Locate the cell with the specified text and output its [X, Y] center coordinate. 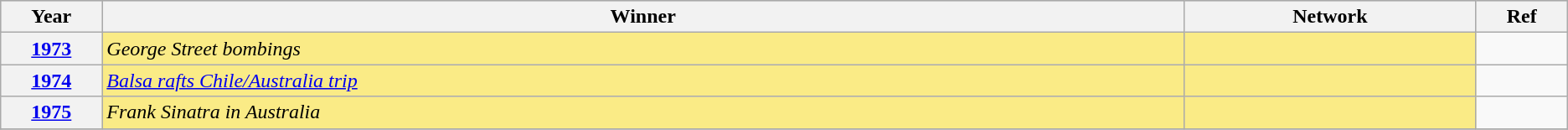
Balsa rafts Chile/Australia trip [643, 81]
1975 [52, 112]
George Street bombings [643, 49]
Frank Sinatra in Australia [643, 112]
Year [52, 17]
1973 [52, 49]
Ref [1521, 17]
Network [1330, 17]
1974 [52, 81]
Winner [643, 17]
